Return (X, Y) of the center of cell containing provided text 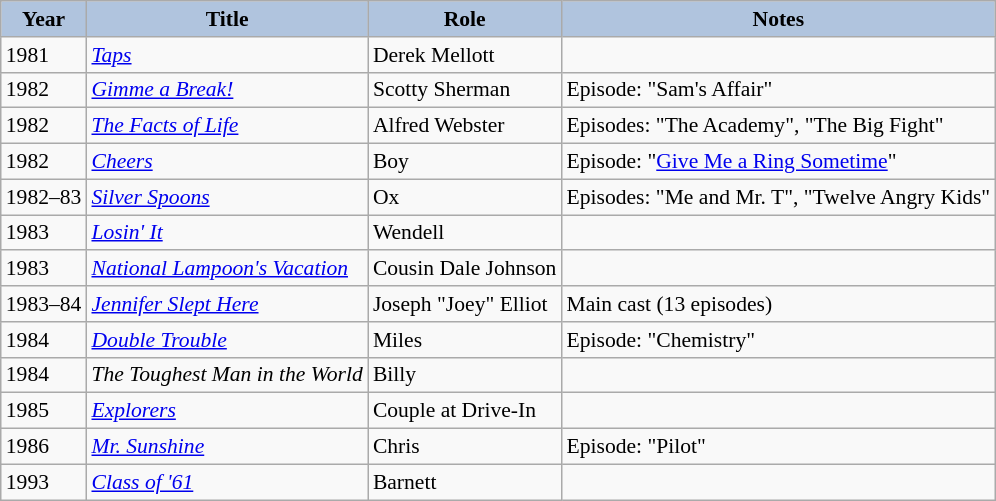
Miles (465, 340)
Cheers (226, 162)
1985 (44, 411)
Explorers (226, 411)
Episode: "Give Me a Ring Sometime" (778, 162)
Double Trouble (226, 340)
Joseph "Joey" Elliot (465, 304)
Notes (778, 19)
Mr. Sunshine (226, 447)
Jennifer Slept Here (226, 304)
1981 (44, 55)
The Toughest Man in the World (226, 375)
Episode: "Chemistry" (778, 340)
Derek Mellott (465, 55)
The Facts of Life (226, 126)
Scotty Sherman (465, 90)
Chris (465, 447)
1993 (44, 482)
Gimme a Break! (226, 90)
Boy (465, 162)
Billy (465, 375)
Couple at Drive-In (465, 411)
Episode: "Pilot" (778, 447)
Year (44, 19)
Barnett (465, 482)
Alfred Webster (465, 126)
Role (465, 19)
Taps (226, 55)
Episode: "Sam's Affair" (778, 90)
1983–84 (44, 304)
Wendell (465, 233)
Class of '61 (226, 482)
Episodes: "The Academy", "The Big Fight" (778, 126)
Silver Spoons (226, 197)
Episodes: "Me and Mr. T", "Twelve Angry Kids" (778, 197)
1982–83 (44, 197)
Cousin Dale Johnson (465, 269)
1986 (44, 447)
Ox (465, 197)
Title (226, 19)
Main cast (13 episodes) (778, 304)
Losin' It (226, 233)
National Lampoon's Vacation (226, 269)
